Search for the cell housing the specified text and yield its (X, Y) center coordinate. 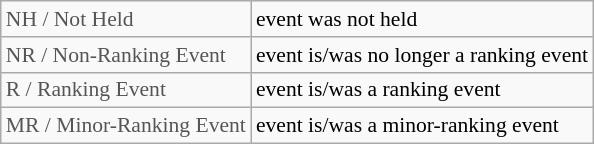
event is/was a minor-ranking event (422, 126)
event is/was no longer a ranking event (422, 55)
NR / Non-Ranking Event (126, 55)
NH / Not Held (126, 19)
event is/was a ranking event (422, 90)
R / Ranking Event (126, 90)
event was not held (422, 19)
MR / Minor-Ranking Event (126, 126)
